Pinpoint the cell where the given text exists, returning its (X, Y) midpoint coordinate. 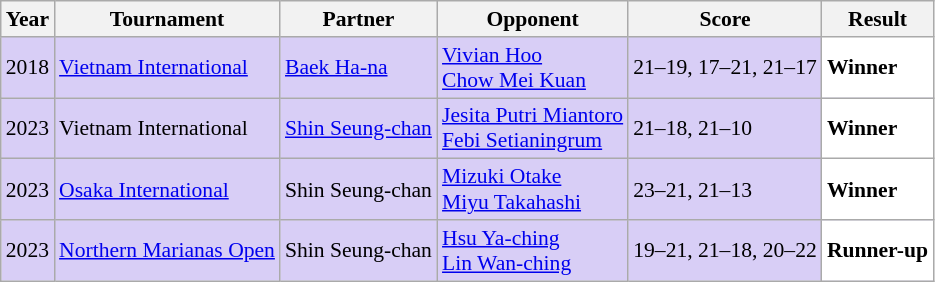
Result (878, 19)
Tournament (167, 19)
21–19, 17–21, 21–17 (725, 68)
Osaka International (167, 190)
Opponent (532, 19)
Score (725, 19)
Partner (358, 19)
21–18, 21–10 (725, 128)
23–21, 21–13 (725, 190)
Northern Marianas Open (167, 250)
Baek Ha-na (358, 68)
Jesita Putri Miantoro Febi Setianingrum (532, 128)
2018 (28, 68)
19–21, 21–18, 20–22 (725, 250)
Year (28, 19)
Mizuki Otake Miyu Takahashi (532, 190)
Hsu Ya-ching Lin Wan-ching (532, 250)
Vivian Hoo Chow Mei Kuan (532, 68)
Runner-up (878, 250)
